Output the (X, Y) coordinate of the center of the cell containing the given text.  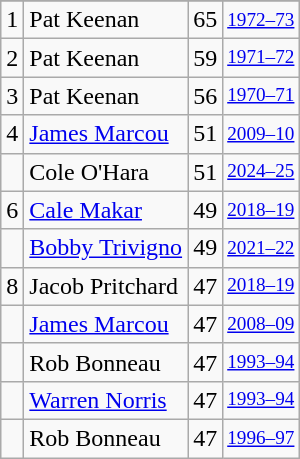
2 (12, 58)
Jacob Pritchard (106, 286)
2008–09 (261, 324)
1971–72 (261, 58)
56 (206, 96)
2024–25 (261, 172)
1972–73 (261, 20)
1970–71 (261, 96)
6 (12, 210)
3 (12, 96)
1 (12, 20)
4 (12, 134)
59 (206, 58)
Bobby Trivigno (106, 248)
8 (12, 286)
Cale Makar (106, 210)
2021–22 (261, 248)
1996–97 (261, 438)
Cole O'Hara (106, 172)
65 (206, 20)
2009–10 (261, 134)
Warren Norris (106, 400)
